Search for the cell housing the specified text and yield its (x, y) center coordinate. 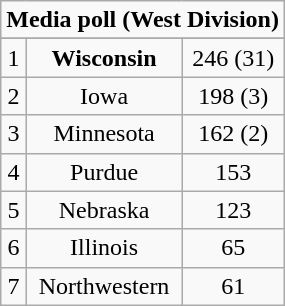
1 (14, 58)
7 (14, 286)
Nebraska (104, 210)
Wisconsin (104, 58)
Minnesota (104, 134)
65 (233, 248)
61 (233, 286)
246 (31) (233, 58)
6 (14, 248)
198 (3) (233, 96)
2 (14, 96)
3 (14, 134)
Iowa (104, 96)
Northwestern (104, 286)
123 (233, 210)
Purdue (104, 172)
Illinois (104, 248)
Media poll (West Division) (143, 20)
153 (233, 172)
162 (2) (233, 134)
4 (14, 172)
5 (14, 210)
